Locate the cell with the specified text and output its (x, y) center coordinate. 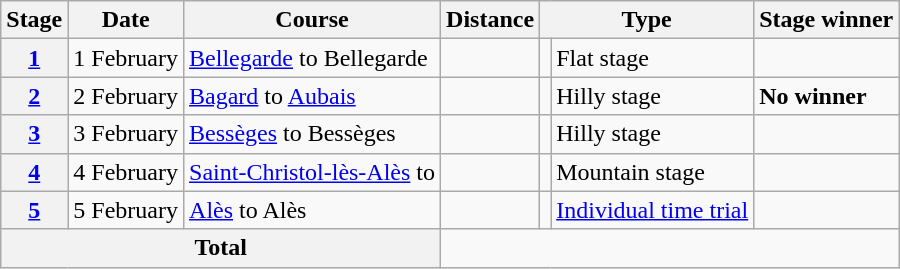
3 February (126, 134)
Type (647, 20)
Course (312, 20)
1 (34, 58)
2 February (126, 96)
Bagard to Aubais (312, 96)
3 (34, 134)
5 (34, 210)
Total (221, 248)
Mountain stage (652, 172)
Individual time trial (652, 210)
Stage (34, 20)
5 February (126, 210)
1 February (126, 58)
Bessèges to Bessèges (312, 134)
4 February (126, 172)
Stage winner (826, 20)
Saint-Christol-lès-Alès to (312, 172)
No winner (826, 96)
Alès to Alès (312, 210)
Flat stage (652, 58)
Date (126, 20)
2 (34, 96)
Bellegarde to Bellegarde (312, 58)
4 (34, 172)
Distance (490, 20)
